Provide the [x, y] coordinate of the cell's center where the given text is located.  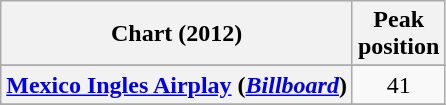
Peakposition [398, 34]
Mexico Ingles Airplay (Billboard) [177, 85]
Chart (2012) [177, 34]
41 [398, 85]
